Detect which cell encompasses the target text, then output its [x, y] center coordinate. 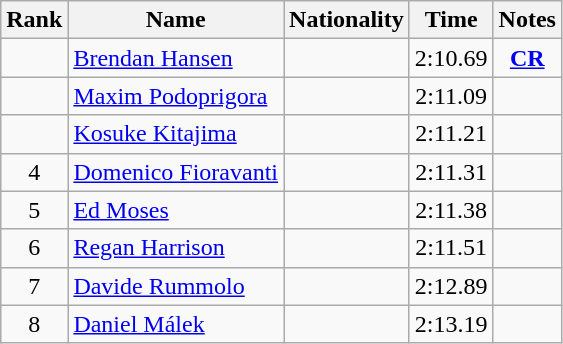
2:11.38 [451, 210]
2:10.69 [451, 58]
Notes [527, 20]
8 [34, 324]
Daniel Málek [176, 324]
Ed Moses [176, 210]
Nationality [347, 20]
Rank [34, 20]
7 [34, 286]
4 [34, 172]
2:11.21 [451, 134]
2:11.09 [451, 96]
Name [176, 20]
2:11.31 [451, 172]
5 [34, 210]
Maxim Podoprigora [176, 96]
2:12.89 [451, 286]
Kosuke Kitajima [176, 134]
6 [34, 248]
2:13.19 [451, 324]
2:11.51 [451, 248]
CR [527, 58]
Domenico Fioravanti [176, 172]
Davide Rummolo [176, 286]
Time [451, 20]
Brendan Hansen [176, 58]
Regan Harrison [176, 248]
